Identify which cell holds the provided text, then report its [X, Y] central coordinate. 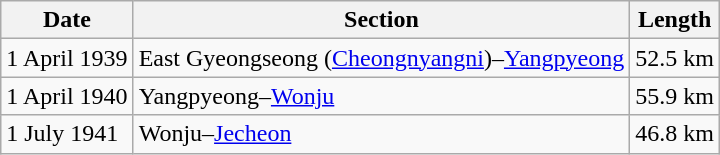
1 April 1940 [67, 96]
Section [382, 20]
1 April 1939 [67, 58]
Wonju–Jecheon [382, 134]
Date [67, 20]
52.5 km [675, 58]
East Gyeongseong (Cheongnyangni)–Yangpyeong [382, 58]
1 July 1941 [67, 134]
46.8 km [675, 134]
Yangpyeong–Wonju [382, 96]
Length [675, 20]
55.9 km [675, 96]
